Search for the cell housing the specified text and yield its (x, y) center coordinate. 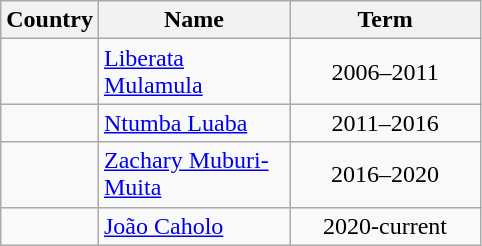
Liberata Mulamula (194, 72)
João Caholo (194, 226)
2016–2020 (386, 174)
Ntumba Luaba (194, 123)
2020-current (386, 226)
Country (50, 20)
2011–2016 (386, 123)
Term (386, 20)
Zachary Muburi-Muita (194, 174)
Name (194, 20)
2006–2011 (386, 72)
